Identify which cell holds the provided text, then report its (x, y) central coordinate. 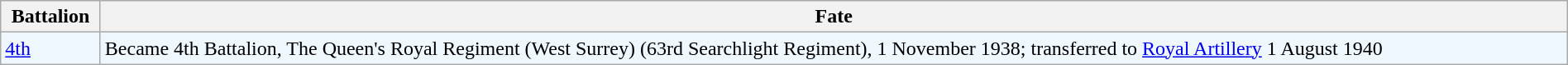
Fate (834, 17)
4th (51, 48)
Battalion (51, 17)
